Identify which cell holds the provided text, then report its (x, y) central coordinate. 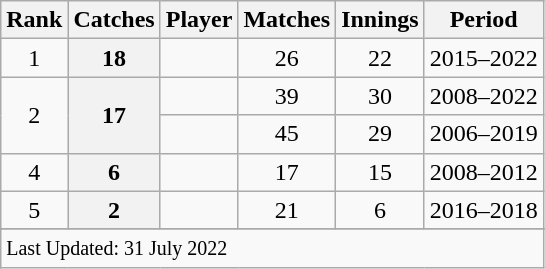
Innings (380, 20)
2016–2018 (484, 210)
22 (380, 58)
26 (287, 58)
18 (114, 58)
30 (380, 96)
1 (34, 58)
Rank (34, 20)
2008–2022 (484, 96)
2006–2019 (484, 134)
5 (34, 210)
29 (380, 134)
4 (34, 172)
Period (484, 20)
Catches (114, 20)
Matches (287, 20)
2015–2022 (484, 58)
2008–2012 (484, 172)
45 (287, 134)
Last Updated: 31 July 2022 (272, 248)
Player (199, 20)
21 (287, 210)
39 (287, 96)
15 (380, 172)
